Determine the [X, Y] coordinate at the center of the cell enclosing the given text.  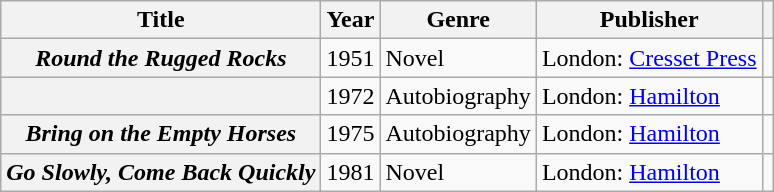
1975 [350, 134]
London: Cresset Press [649, 58]
1951 [350, 58]
Round the Rugged Rocks [161, 58]
Genre [458, 20]
1981 [350, 172]
Title [161, 20]
Bring on the Empty Horses [161, 134]
Publisher [649, 20]
Go Slowly, Come Back Quickly [161, 172]
Year [350, 20]
1972 [350, 96]
